Return the (X, Y) coordinate for the center point of the cell that contains the specified text.  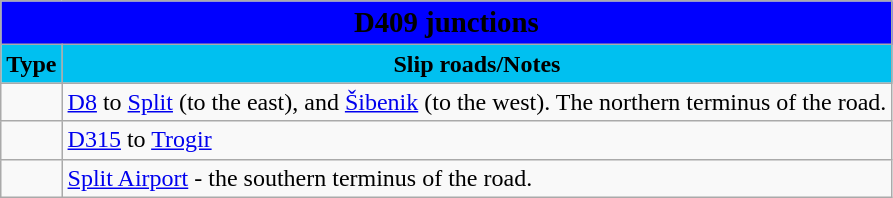
D409 junctions (446, 23)
Type (32, 64)
D315 to Trogir (477, 140)
Split Airport - the southern terminus of the road. (477, 178)
D8 to Split (to the east), and Šibenik (to the west). The northern terminus of the road. (477, 102)
Slip roads/Notes (477, 64)
